Identify which cell holds the provided text, then report its (X, Y) central coordinate. 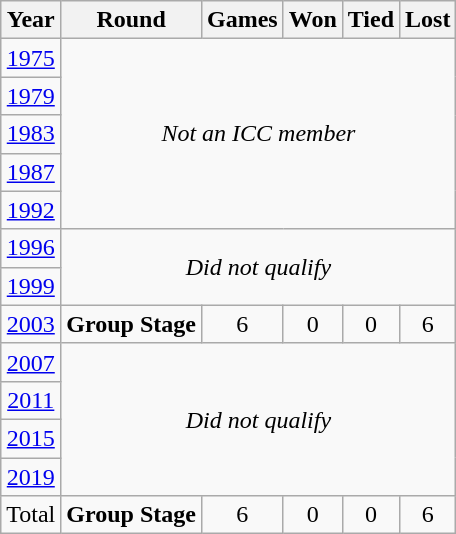
2015 (31, 438)
1983 (31, 134)
1979 (31, 96)
2011 (31, 400)
Year (31, 20)
1992 (31, 210)
2003 (31, 324)
1999 (31, 286)
1996 (31, 248)
1987 (31, 172)
Round (132, 20)
1975 (31, 58)
Not an ICC member (258, 134)
Won (312, 20)
Total (31, 515)
Tied (370, 20)
Games (242, 20)
Lost (428, 20)
2019 (31, 477)
2007 (31, 362)
